Extract the (X, Y) coordinate from the center of the cell holding the provided text.  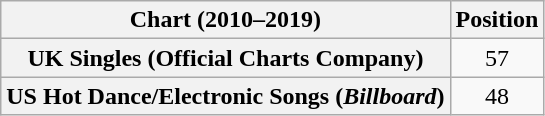
48 (497, 96)
57 (497, 58)
US Hot Dance/Electronic Songs (Billboard) (226, 96)
Position (497, 20)
Chart (2010–2019) (226, 20)
UK Singles (Official Charts Company) (226, 58)
